Return (x, y) of the center of cell containing provided text 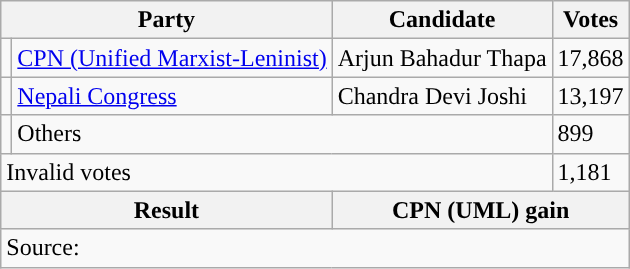
Others (282, 134)
Nepali Congress (172, 96)
Votes (590, 20)
Invalid votes (276, 172)
Chandra Devi Joshi (442, 96)
Result (166, 210)
899 (590, 134)
Candidate (442, 20)
CPN (UML) gain (480, 210)
CPN (Unified Marxist-Leninist) (172, 58)
Arjun Bahadur Thapa (442, 58)
17,868 (590, 58)
13,197 (590, 96)
Party (166, 20)
Source: (315, 248)
1,181 (590, 172)
